Scan for the cell matching the given text and deliver its [x, y] coordinate at center. 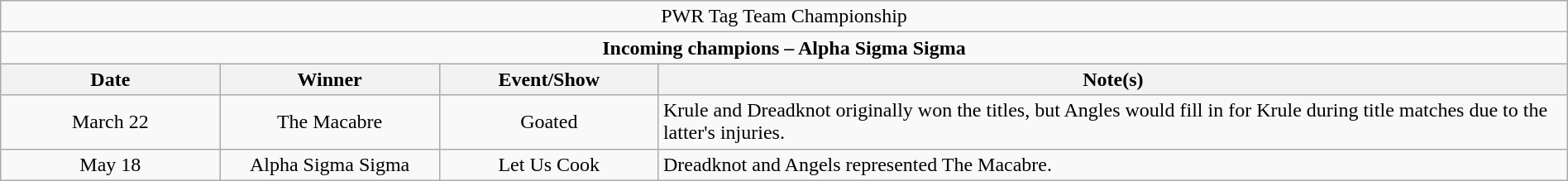
March 22 [111, 122]
PWR Tag Team Championship [784, 17]
Incoming champions – Alpha Sigma Sigma [784, 48]
Winner [329, 79]
Goated [549, 122]
May 18 [111, 164]
Alpha Sigma Sigma [329, 164]
Date [111, 79]
Krule and Dreadknot originally won the titles, but Angles would fill in for Krule during title matches due to the latter's injuries. [1113, 122]
Event/Show [549, 79]
Note(s) [1113, 79]
Dreadknot and Angels represented The Macabre. [1113, 164]
The Macabre [329, 122]
Let Us Cook [549, 164]
